Output the (X, Y) coordinate of the center of the cell containing the given text.  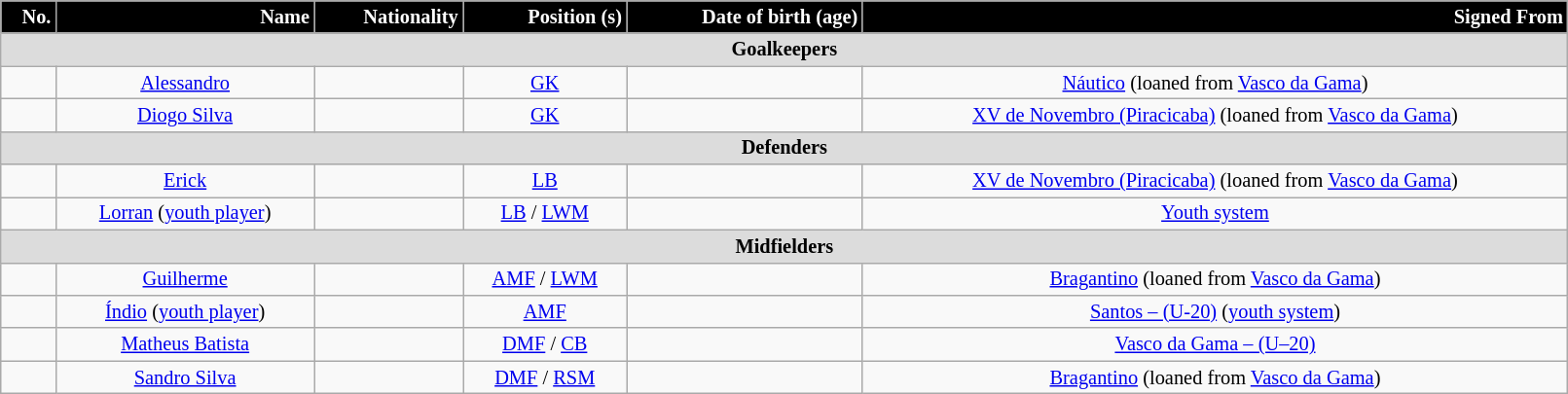
Goalkeepers (784, 50)
Guilherme (185, 279)
Position (s) (545, 17)
Alessandro (185, 83)
Name (185, 17)
Signed From (1215, 17)
Sandro Silva (185, 377)
Nationality (389, 17)
Lorran (youth player) (185, 213)
Defenders (784, 148)
DMF / CB (545, 344)
Midfielders (784, 246)
Índio (youth player) (185, 311)
AMF (545, 311)
Erick (185, 181)
Santos – (U-20) (youth system) (1215, 311)
Matheus Batista (185, 344)
Vasco da Gama – (U–20) (1215, 344)
Date of birth (age) (745, 17)
AMF / LWM (545, 279)
DMF / RSM (545, 377)
No. (29, 17)
LB / LWM (545, 213)
Youth system (1215, 213)
LB (545, 181)
Náutico (loaned from Vasco da Gama) (1215, 83)
Diogo Silva (185, 115)
